Capture the cell that displays the provided text and extract its (X, Y) central coordinate. 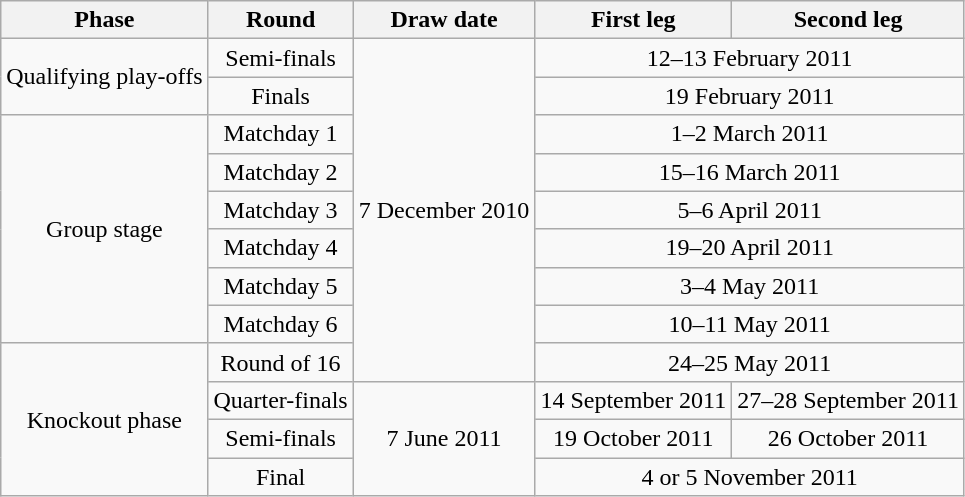
19 October 2011 (634, 438)
Draw date (444, 20)
Qualifying play-offs (104, 77)
Matchday 1 (280, 134)
Phase (104, 20)
7 June 2011 (444, 438)
12–13 February 2011 (750, 58)
7 December 2010 (444, 210)
Matchday 4 (280, 248)
14 September 2011 (634, 400)
26 October 2011 (848, 438)
5–6 April 2011 (750, 210)
Final (280, 477)
Round of 16 (280, 362)
4 or 5 November 2011 (750, 477)
Matchday 6 (280, 324)
15–16 March 2011 (750, 172)
10–11 May 2011 (750, 324)
Matchday 2 (280, 172)
Round (280, 20)
Matchday 5 (280, 286)
Group stage (104, 229)
Knockout phase (104, 419)
19 February 2011 (750, 96)
1–2 March 2011 (750, 134)
3–4 May 2011 (750, 286)
Matchday 3 (280, 210)
Finals (280, 96)
Second leg (848, 20)
Quarter-finals (280, 400)
19–20 April 2011 (750, 248)
First leg (634, 20)
27–28 September 2011 (848, 400)
24–25 May 2011 (750, 362)
